Search for the cell housing the specified text and yield its [X, Y] center coordinate. 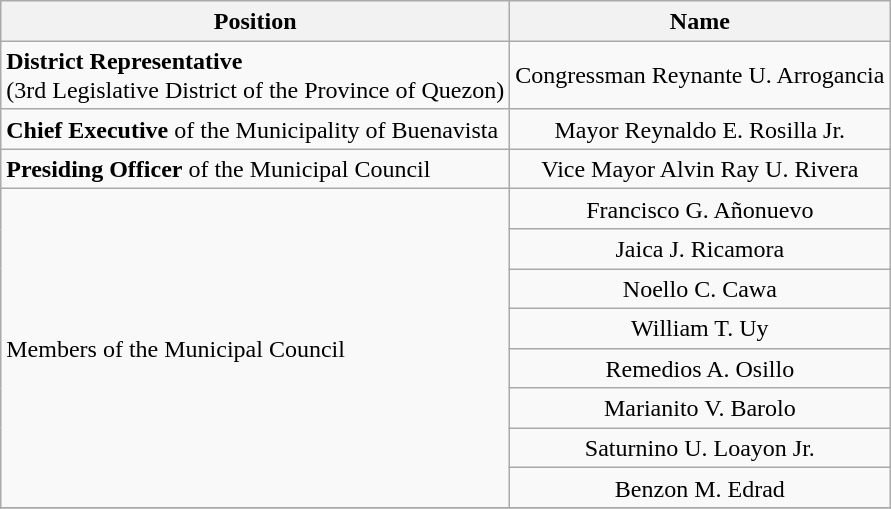
William T. Uy [700, 328]
Chief Executive of the Municipality of Buenavista [256, 129]
Mayor Reynaldo E. Rosilla Jr. [700, 129]
Congressman Reynante U. Arrogancia [700, 76]
Remedios A. Osillo [700, 368]
Benzon M. Edrad [700, 488]
Name [700, 21]
Francisco G. Añonuevo [700, 209]
Members of the Municipal Council [256, 348]
Vice Mayor Alvin Ray U. Rivera [700, 169]
Saturnino U. Loayon Jr. [700, 448]
Presiding Officer of the Municipal Council [256, 169]
Position [256, 21]
Marianito V. Barolo [700, 408]
Noello C. Cawa [700, 289]
District Representative(3rd Legislative District of the Province of Quezon) [256, 76]
Jaica J. Ricamora [700, 249]
